Provide the (x, y) coordinate of the cell's center where the given text is located.  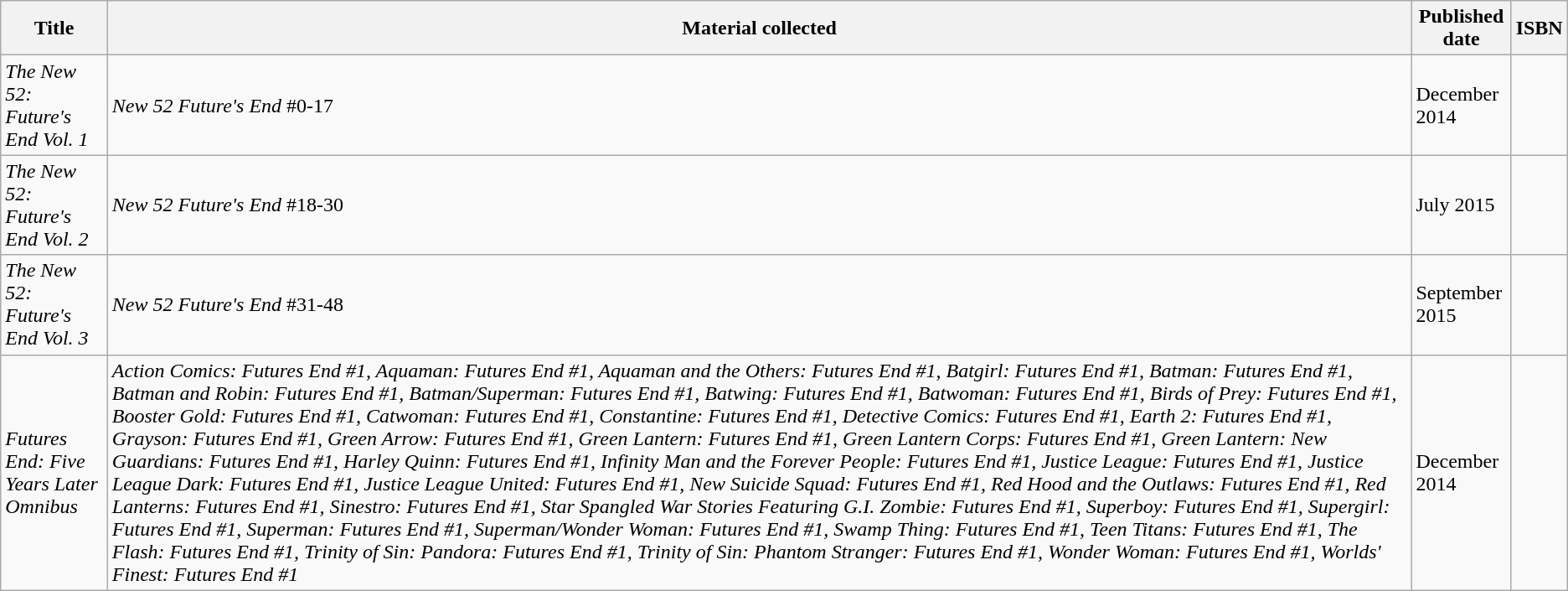
July 2015 (1461, 205)
Title (54, 29)
Futures End: Five Years Later Omnibus (54, 473)
Material collected (759, 29)
ISBN (1540, 29)
The New 52: Future's End Vol. 2 (54, 205)
New 52 Future's End #31-48 (759, 305)
New 52 Future's End #0-17 (759, 106)
Published date (1461, 29)
September 2015 (1461, 305)
The New 52: Future's End Vol. 1 (54, 106)
New 52 Future's End #18-30 (759, 205)
The New 52: Future's End Vol. 3 (54, 305)
